Find where the given text appears and provide that cell's center as [x, y] coordinate. 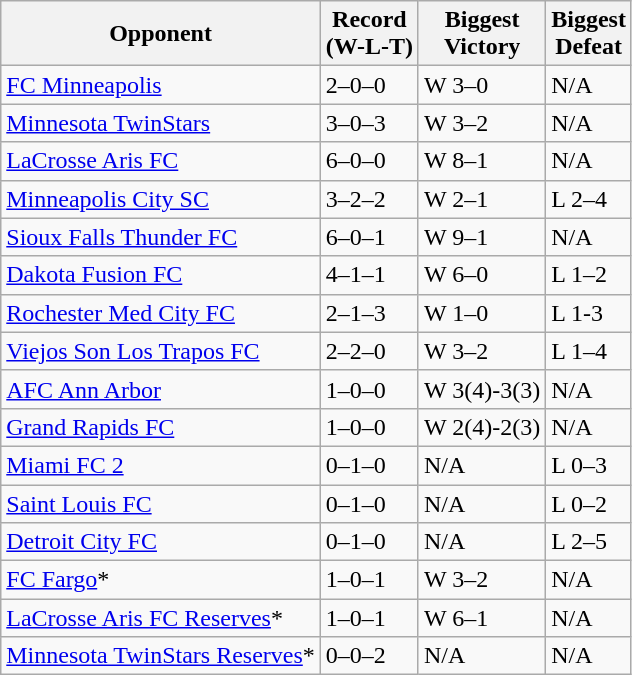
FC Fargo* [161, 580]
L 1-3 [589, 313]
2–0–0 [369, 85]
Opponent [161, 34]
L 1–4 [589, 351]
6–0–0 [369, 161]
AFC Ann Arbor [161, 389]
Dakota Fusion FC [161, 275]
L 0–2 [589, 503]
W 8–1 [482, 161]
W 3–0 [482, 85]
L 2–4 [589, 199]
Minnesota TwinStars [161, 123]
Grand Rapids FC [161, 427]
Minnesota TwinStars Reserves* [161, 656]
L 0–3 [589, 465]
2–1–3 [369, 313]
L 1–2 [589, 275]
W 6–0 [482, 275]
W 2(4)-2(3) [482, 427]
Rochester Med City FC [161, 313]
BiggestDefeat [589, 34]
W 6–1 [482, 618]
BiggestVictory [482, 34]
2–2–0 [369, 351]
W 3(4)-3(3) [482, 389]
Viejos Son Los Trapos FC [161, 351]
Sioux Falls Thunder FC [161, 237]
W 1–0 [482, 313]
6–0–1 [369, 237]
3–0–3 [369, 123]
W 2–1 [482, 199]
FC Minneapolis [161, 85]
Saint Louis FC [161, 503]
Minneapolis City SC [161, 199]
LaCrosse Aris FC Reserves* [161, 618]
Record(W-L-T) [369, 34]
Miami FC 2 [161, 465]
4–1–1 [369, 275]
LaCrosse Aris FC [161, 161]
L 2–5 [589, 542]
3–2–2 [369, 199]
Detroit City FC [161, 542]
0–0–2 [369, 656]
W 9–1 [482, 237]
